Determine the (x, y) coordinate at the center of the cell enclosing the given text.  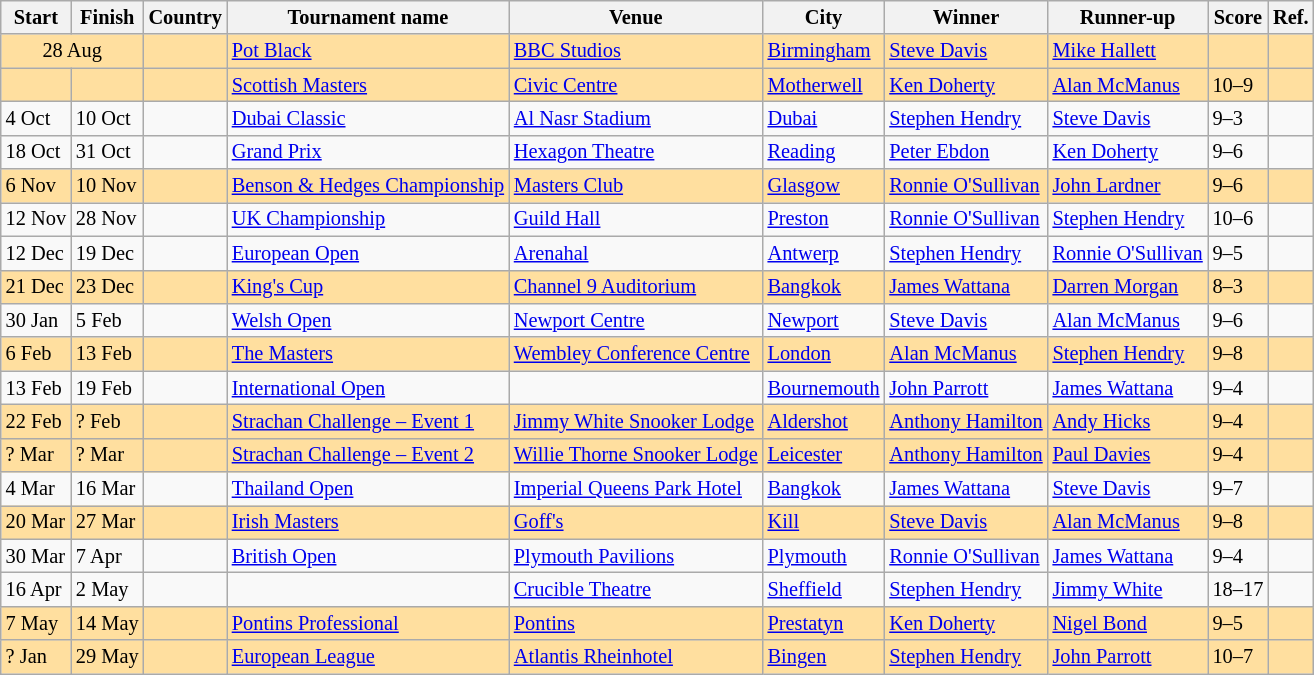
16 Mar (108, 489)
Welsh Open (368, 320)
Birmingham (824, 51)
Benson & Hedges Championship (368, 186)
King's Cup (368, 287)
Scottish Masters (368, 85)
Jimmy White Snooker Lodge (636, 421)
Hexagon Theatre (636, 152)
16 Apr (36, 589)
European Open (368, 253)
Willie Thorne Snooker Lodge (636, 455)
Score (1238, 17)
10–9 (1238, 85)
12 Nov (36, 219)
7 May (36, 623)
6 Feb (36, 354)
Runner-up (1128, 17)
Aldershot (824, 421)
Preston (824, 219)
10 Nov (108, 186)
Pot Black (368, 51)
9–3 (1238, 118)
Tournament name (368, 17)
Atlantis Rheinhotel (636, 657)
5 Feb (108, 320)
19 Dec (108, 253)
The Masters (368, 354)
Venue (636, 17)
London (824, 354)
Motherwell (824, 85)
Irish Masters (368, 522)
10 Oct (108, 118)
18 Oct (36, 152)
Dubai (824, 118)
Finish (108, 17)
28 Aug (72, 51)
23 Dec (108, 287)
Strachan Challenge – Event 2 (368, 455)
Paul Davies (1128, 455)
4 Mar (36, 489)
31 Oct (108, 152)
Pontins Professional (368, 623)
2 May (108, 589)
Channel 9 Auditorium (636, 287)
British Open (368, 556)
18–17 (1238, 589)
European League (368, 657)
Newport Centre (636, 320)
Crucible Theatre (636, 589)
Guild Hall (636, 219)
Imperial Queens Park Hotel (636, 489)
Kill (824, 522)
22 Feb (36, 421)
30 Mar (36, 556)
27 Mar (108, 522)
City (824, 17)
Strachan Challenge – Event 1 (368, 421)
Goff's (636, 522)
International Open (368, 388)
21 Dec (36, 287)
7 Apr (108, 556)
Pontins (636, 623)
10–7 (1238, 657)
20 Mar (36, 522)
BBC Studios (636, 51)
19 Feb (108, 388)
Thailand Open (368, 489)
10–6 (1238, 219)
Antwerp (824, 253)
Andy Hicks (1128, 421)
John Lardner (1128, 186)
Plymouth Pavilions (636, 556)
? Jan (36, 657)
Prestatyn (824, 623)
Dubai Classic (368, 118)
Jimmy White (1128, 589)
Civic Centre (636, 85)
30 Jan (36, 320)
Arenahal (636, 253)
Grand Prix (368, 152)
Reading (824, 152)
28 Nov (108, 219)
Darren Morgan (1128, 287)
Al Nasr Stadium (636, 118)
Peter Ebdon (966, 152)
UK Championship (368, 219)
Masters Club (636, 186)
Plymouth (824, 556)
Nigel Bond (1128, 623)
Start (36, 17)
Bingen (824, 657)
12 Dec (36, 253)
Winner (966, 17)
14 May (108, 623)
Bournemouth (824, 388)
Glasgow (824, 186)
29 May (108, 657)
Newport (824, 320)
8–3 (1238, 287)
Sheffield (824, 589)
Mike Hallett (1128, 51)
6 Nov (36, 186)
Leicester (824, 455)
4 Oct (36, 118)
Country (186, 17)
? Feb (108, 421)
Wembley Conference Centre (636, 354)
9–7 (1238, 489)
Ref. (1290, 17)
